Search for the cell housing the specified text and yield its (X, Y) center coordinate. 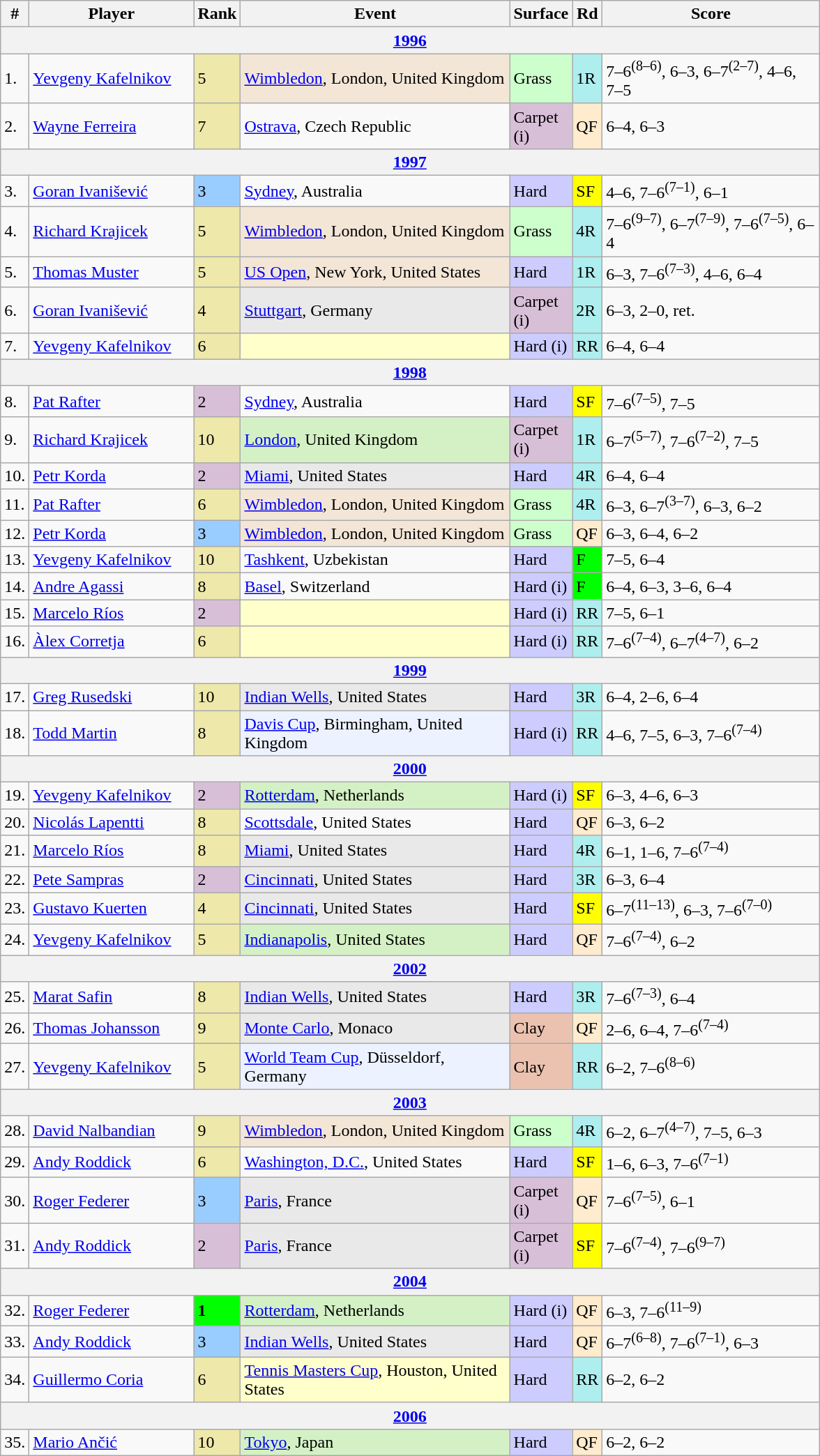
2003 (410, 1102)
7–6(9–7), 6–7(7–9), 7–6(7–5), 6–4 (711, 232)
29. (15, 1162)
34. (15, 1379)
Washington, D.C., United States (375, 1162)
6–3, 4–6, 6–3 (711, 796)
Ostrava, Czech Republic (375, 126)
7–6(8–6), 6–3, 6–7(2–7), 4–6, 7–5 (711, 79)
2006 (410, 1416)
7–6(7–5), 7–5 (711, 402)
Wayne Ferreira (112, 126)
5. (15, 272)
6. (15, 310)
Pete Sampras (112, 879)
Andre Agassi (112, 586)
Rank (218, 14)
33. (15, 1342)
4–6, 7–6(7–1), 6–1 (711, 191)
19. (15, 796)
6–7(6–8), 7–6(7–1), 6–3 (711, 1342)
Mario Ančić (112, 1442)
Basel, Switzerland (375, 586)
London, United Kingdom (375, 439)
7–6(7–4), 6–2 (711, 940)
6–3, 6–2 (711, 822)
Davis Cup, Birmingham, United Kingdom (375, 734)
7–6(7–3), 6–4 (711, 997)
15. (15, 613)
6–2, 7–6(8–6) (711, 1067)
Score (711, 14)
Tennis Masters Cup, Houston, United States (375, 1379)
2002 (410, 969)
1–6, 6–3, 7–6(7–1) (711, 1162)
14. (15, 586)
Scottsdale, United States (375, 822)
7–5, 6–4 (711, 560)
6–7(5–7), 7–6(7–2), 7–5 (711, 439)
1. (15, 79)
1998 (410, 372)
11. (15, 505)
2–6, 6–4, 7–6(7–4) (711, 1028)
1999 (410, 670)
6–4, 6–3, 3–6, 6–4 (711, 586)
22. (15, 879)
7–6(7–4), 7–6(9–7) (711, 1245)
4. (15, 232)
32. (15, 1311)
6–3, 2–0, ret. (711, 310)
13. (15, 560)
16. (15, 642)
Todd Martin (112, 734)
6–1, 1–6, 7–6(7–4) (711, 851)
Rd (587, 14)
Àlex Corretja (112, 642)
7–5, 6–1 (711, 613)
Tokyo, Japan (375, 1442)
7–6(7–5), 6–1 (711, 1201)
Thomas Muster (112, 272)
6–3, 6–4 (711, 879)
6–3, 7–6(11–9) (711, 1311)
US Open, New York, United States (375, 272)
3. (15, 191)
1996 (410, 40)
9. (15, 439)
2000 (410, 769)
Indianapolis, United States (375, 940)
6–7(11–13), 6–3, 7–6(7–0) (711, 908)
2004 (410, 1282)
23. (15, 908)
30. (15, 1201)
Surface (541, 14)
8. (15, 402)
21. (15, 851)
28. (15, 1131)
10. (15, 476)
7–6(7–4), 6–7(4–7), 6–2 (711, 642)
# (15, 14)
2R (587, 310)
Event (375, 14)
Marat Safin (112, 997)
Gustavo Kuerten (112, 908)
Guillermo Coria (112, 1379)
Nicolás Lapentti (112, 822)
27. (15, 1067)
1997 (410, 162)
4–6, 7–5, 6–3, 7–6(7–4) (711, 734)
Tashkent, Uzbekistan (375, 560)
6–3, 6–7(3–7), 6–3, 6–2 (711, 505)
6–3, 6–4, 6–2 (711, 533)
World Team Cup, Düsseldorf, Germany (375, 1067)
Stuttgart, Germany (375, 310)
6–3, 7–6(7–3), 4–6, 6–4 (711, 272)
25. (15, 997)
7 (218, 126)
2. (15, 126)
Player (112, 14)
6–2, 6–7(4–7), 7–5, 6–3 (711, 1131)
7. (15, 346)
20. (15, 822)
6–4, 6–3 (711, 126)
24. (15, 940)
1 (218, 1311)
35. (15, 1442)
Thomas Johansson (112, 1028)
12. (15, 533)
6–4, 2–6, 6–4 (711, 697)
Monte Carlo, Monaco (375, 1028)
17. (15, 697)
Greg Rusedski (112, 697)
18. (15, 734)
26. (15, 1028)
David Nalbandian (112, 1131)
31. (15, 1245)
